From the cell containing the given text, extract its center point as (X, Y) coordinate. 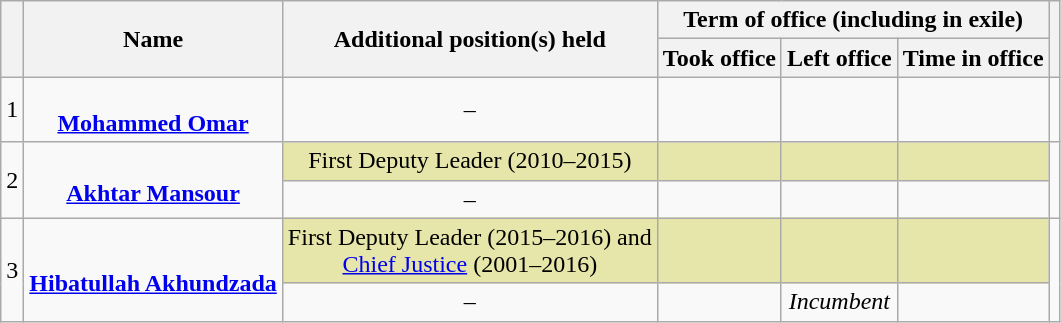
Incumbent (839, 302)
First Deputy Leader (2010–2015) (470, 161)
Left office (839, 58)
Name (154, 39)
Term of office (including in exile) (853, 20)
3 (12, 270)
Additional position(s) held (470, 39)
Took office (719, 58)
First Deputy Leader (2015–2016) andChief Justice (2001–2016) (470, 250)
Akhtar Mansour (154, 180)
1 (12, 110)
Time in office (973, 58)
Hibatullah Akhundzada (154, 270)
Mohammed Omar (154, 110)
2 (12, 180)
